Output the [X, Y] coordinate of the center of the cell containing the given text.  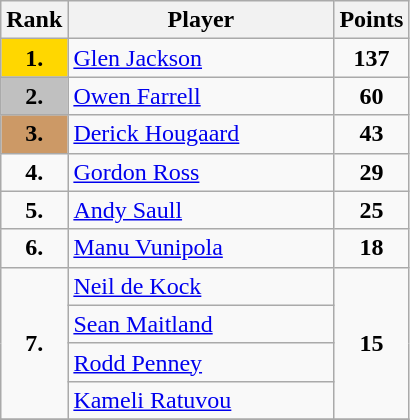
29 [372, 172]
Sean Maitland [201, 324]
Neil de Kock [201, 286]
6. [34, 248]
2. [34, 96]
Points [372, 20]
43 [372, 134]
5. [34, 210]
Andy Saull [201, 210]
60 [372, 96]
7. [34, 343]
Rodd Penney [201, 362]
4. [34, 172]
Gordon Ross [201, 172]
Glen Jackson [201, 58]
18 [372, 248]
1. [34, 58]
Rank [34, 20]
15 [372, 343]
Derick Hougaard [201, 134]
Manu Vunipola [201, 248]
Owen Farrell [201, 96]
Kameli Ratuvou [201, 400]
3. [34, 134]
Player [201, 20]
25 [372, 210]
137 [372, 58]
